Determine the [X, Y] coordinate at the center of the cell enclosing the given text.  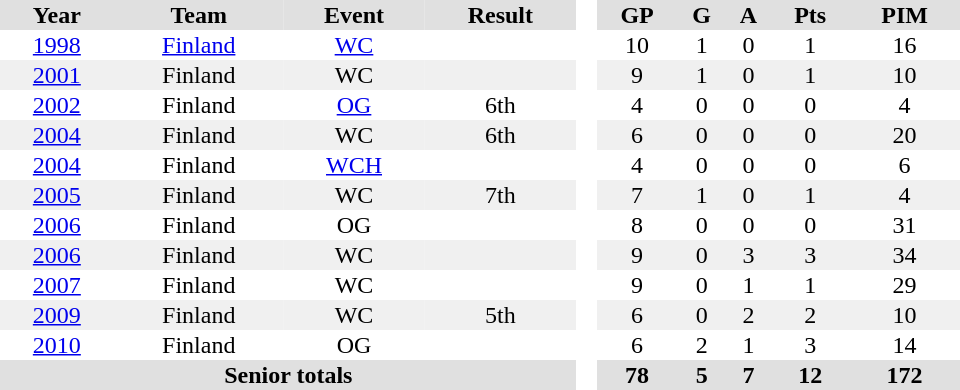
PIM [904, 15]
2009 [57, 315]
34 [904, 255]
GP [638, 15]
2005 [57, 195]
5 [702, 375]
1998 [57, 45]
A [748, 15]
G [702, 15]
WCH [354, 165]
2010 [57, 345]
2001 [57, 75]
Result [500, 15]
8 [638, 225]
7th [500, 195]
Event [354, 15]
20 [904, 135]
5th [500, 315]
14 [904, 345]
31 [904, 225]
Year [57, 15]
2007 [57, 285]
29 [904, 285]
Pts [810, 15]
12 [810, 375]
Team [199, 15]
172 [904, 375]
Senior totals [288, 375]
2002 [57, 105]
16 [904, 45]
78 [638, 375]
